From the cell containing the given text, extract its center point as [x, y] coordinate. 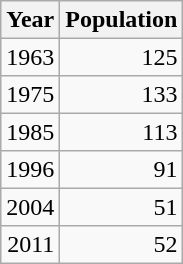
1996 [30, 170]
Year [30, 20]
1963 [30, 56]
125 [122, 56]
1985 [30, 132]
91 [122, 170]
Population [122, 20]
2004 [30, 206]
52 [122, 244]
113 [122, 132]
51 [122, 206]
2011 [30, 244]
133 [122, 94]
1975 [30, 94]
